Detect which cell encompasses the target text, then output its (x, y) center coordinate. 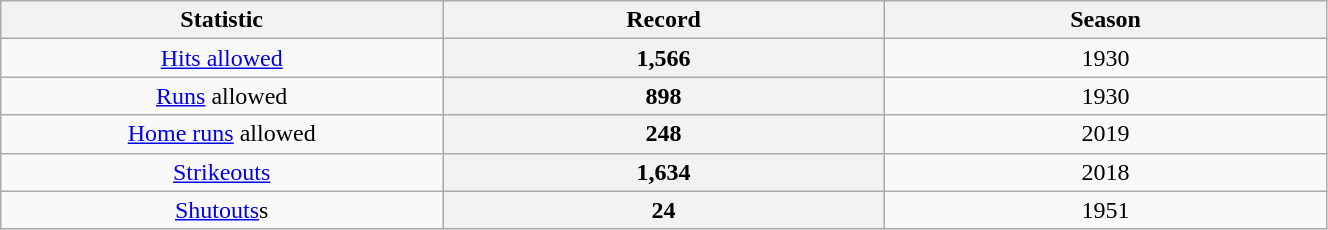
248 (664, 134)
2019 (1106, 134)
Runs allowed (222, 96)
24 (664, 210)
Home runs allowed (222, 134)
1951 (1106, 210)
1,566 (664, 58)
Season (1106, 20)
Shutoutss (222, 210)
Hits allowed (222, 58)
1,634 (664, 172)
898 (664, 96)
Statistic (222, 20)
2018 (1106, 172)
Record (664, 20)
Strikeouts (222, 172)
